Identify which cell holds the provided text, then report its (X, Y) central coordinate. 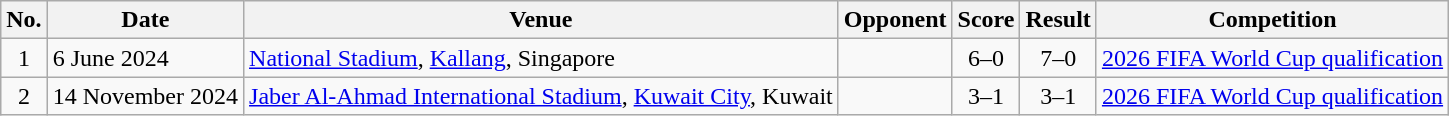
National Stadium, Kallang, Singapore (542, 58)
7–0 (1058, 58)
6–0 (986, 58)
6 June 2024 (145, 58)
Result (1058, 20)
Date (145, 20)
Competition (1272, 20)
Opponent (895, 20)
No. (24, 20)
2 (24, 96)
Venue (542, 20)
1 (24, 58)
14 November 2024 (145, 96)
Jaber Al-Ahmad International Stadium, Kuwait City, Kuwait (542, 96)
Score (986, 20)
